Capture the cell that displays the provided text and extract its [x, y] central coordinate. 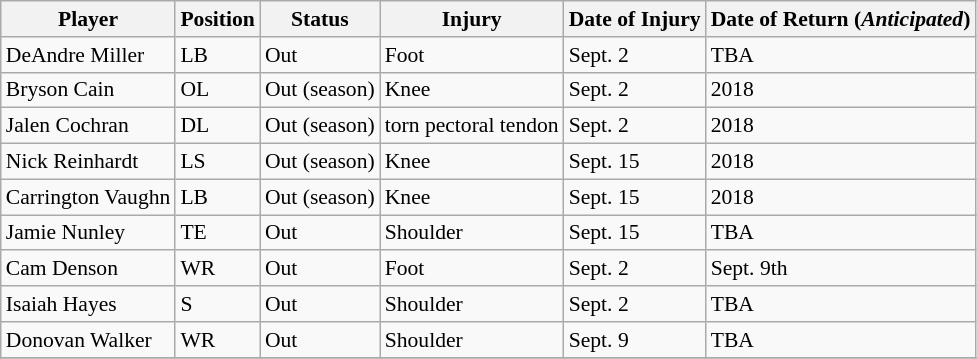
Isaiah Hayes [88, 304]
Cam Denson [88, 269]
Nick Reinhardt [88, 162]
Carrington Vaughn [88, 197]
Injury [472, 19]
Sept. 9 [635, 340]
Jalen Cochran [88, 126]
Date of Injury [635, 19]
torn pectoral tendon [472, 126]
Bryson Cain [88, 90]
OL [217, 90]
Status [320, 19]
Player [88, 19]
DeAndre Miller [88, 55]
DL [217, 126]
Jamie Nunley [88, 233]
Sept. 9th [841, 269]
Donovan Walker [88, 340]
TE [217, 233]
Date of Return (Anticipated) [841, 19]
LS [217, 162]
Position [217, 19]
S [217, 304]
